Extract the [X, Y] coordinate from the center of the cell holding the provided text.  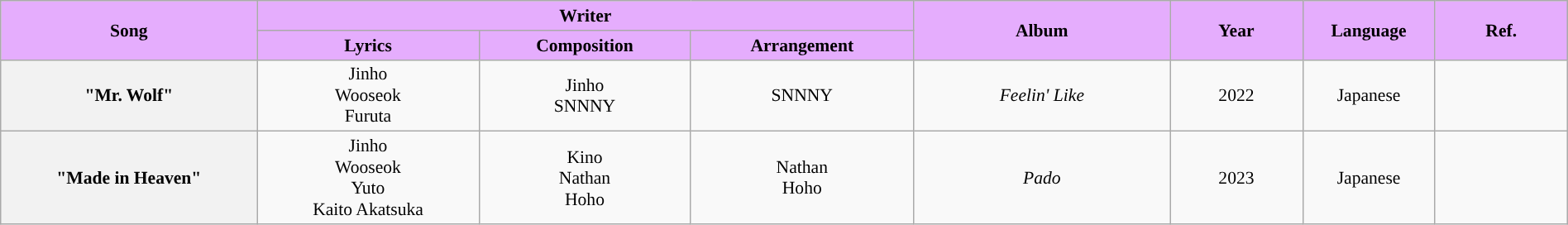
KinoNathanHoho [585, 178]
Language [1369, 30]
2022 [1236, 96]
Lyrics [368, 45]
Composition [585, 45]
JinhoWooseokYutoKaito Akatsuka [368, 178]
JinhoWooseokFuruta [368, 96]
"Mr. Wolf" [129, 96]
JinhoSNNNY [585, 96]
Feelin' Like [1042, 96]
Song [129, 30]
Year [1236, 30]
Arrangement [802, 45]
"Made in Heaven" [129, 178]
SNNNY [802, 96]
2023 [1236, 178]
Pado [1042, 178]
Album [1042, 30]
Ref. [1501, 30]
Writer [586, 16]
NathanHoho [802, 178]
